Locate the cell with the specified text and output its (x, y) center coordinate. 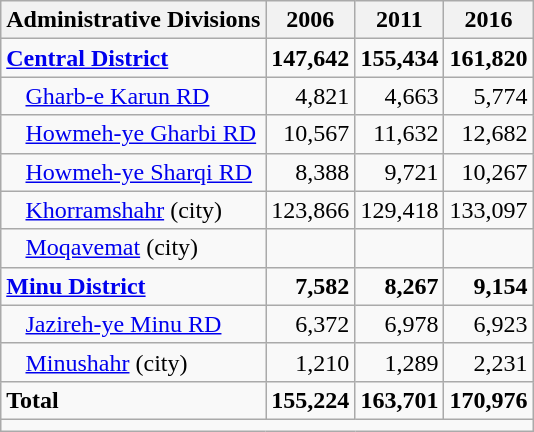
133,097 (488, 210)
2,231 (488, 362)
4,663 (400, 96)
1,289 (400, 362)
6,923 (488, 324)
Minushahr (city) (134, 362)
Central District (134, 58)
129,418 (400, 210)
5,774 (488, 96)
Moqavemat (city) (134, 248)
Total (134, 400)
6,978 (400, 324)
161,820 (488, 58)
4,821 (310, 96)
12,682 (488, 134)
8,267 (400, 286)
10,267 (488, 172)
10,567 (310, 134)
6,372 (310, 324)
163,701 (400, 400)
Jazireh-ye Minu RD (134, 324)
2006 (310, 20)
2016 (488, 20)
1,210 (310, 362)
170,976 (488, 400)
Minu District (134, 286)
2011 (400, 20)
Gharb-e Karun RD (134, 96)
147,642 (310, 58)
155,224 (310, 400)
Administrative Divisions (134, 20)
123,866 (310, 210)
7,582 (310, 286)
11,632 (400, 134)
155,434 (400, 58)
9,154 (488, 286)
8,388 (310, 172)
Khorramshahr (city) (134, 210)
9,721 (400, 172)
Howmeh-ye Sharqi RD (134, 172)
Howmeh-ye Gharbi RD (134, 134)
